Identify which cell holds the provided text, then report its [x, y] central coordinate. 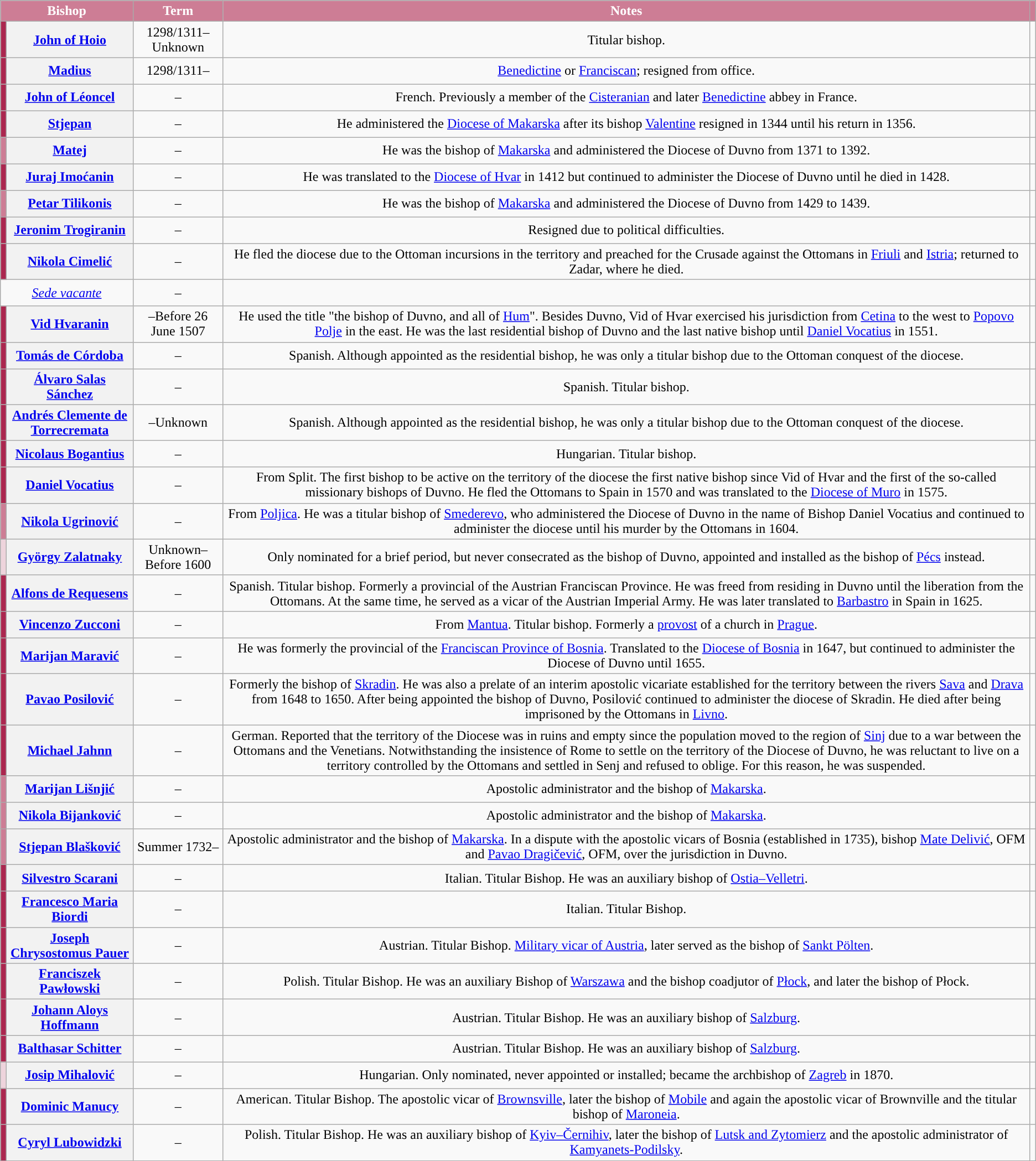
1298/1311– [178, 71]
György Zalatnaky [70, 557]
Tomás de Córdoba [70, 355]
Johann Aloys Hoffmann [70, 1017]
Marijan Lišnjić [70, 789]
Vid Hvaranin [70, 324]
Silvestro Scarani [70, 878]
Cyryl Lubowidzki [70, 1142]
Michael Jahnn [70, 750]
Francesco Maria Biordi [70, 910]
Marijan Maravić [70, 655]
Balthasar Schitter [70, 1049]
Italian. Titular Bishop. He was an auxiliary bishop of Ostia–Velletri. [626, 878]
Dominic Manucy [70, 1107]
Franciszek Pawłowski [70, 982]
–Before 26 June 1507 [178, 324]
Sede vacante [66, 293]
Matej [70, 151]
Italian. Titular Bishop. [626, 910]
Andrés Clemente de Torrecremata [70, 423]
Nicolaus Bogantius [70, 454]
Hungarian. Only nominated, never appointed or installed; became the archbishop of Zagreb in 1870. [626, 1075]
Resigned due to political difficulties. [626, 230]
He was the bishop of Makarska and administered the Diocese of Duvno from 1371 to 1392. [626, 151]
Benedictine or Franciscan; resigned from office. [626, 71]
Notes [626, 11]
Nikola Bijanković [70, 816]
Hungarian. Titular bishop. [626, 454]
French. Previously a member of the Cisteranian and later Benedictine abbey in France. [626, 97]
Jeronim Trogiranin [70, 230]
–Unknown [178, 423]
Josip Mihalović [70, 1075]
Spanish. Titular bishop. [626, 386]
Nikola Ugrinović [70, 521]
He administered the Diocese of Makarska after its bishop Valentine resigned in 1344 until his return in 1356. [626, 124]
Austrian. Titular Bishop. Military vicar of Austria, later served as the bishop of Sankt Pölten. [626, 945]
1298/1311–Unknown [178, 40]
He was the bishop of Makarska and administered the Diocese of Duvno from 1429 to 1439. [626, 204]
Vincenzo Zucconi [70, 624]
Polish. Titular Bishop. He was an auxiliary Bishop of Warszawa and the bishop coadjutor of Płock, and later the bishop of Płock. [626, 982]
Bishop [66, 11]
Pavao Posilović [70, 699]
Juraj Imoćanin [70, 177]
Petar Tilikonis [70, 204]
Madius [70, 71]
Summer 1732– [178, 847]
Only nominated for a brief period, but never consecrated as the bishop of Duvno, appointed and installed as the bishop of Pécs instead. [626, 557]
Alfons de Requesens [70, 593]
Term [178, 11]
Nikola Cimelić [70, 261]
Daniel Vocatius [70, 485]
Joseph Chrysostomus Pauer [70, 945]
Stjepan Blašković [70, 847]
John of Hoio [70, 40]
Stjepan [70, 124]
Unknown–Before 1600 [178, 557]
Titular bishop. [626, 40]
From Mantua. Titular bishop. Formerly a provost of a church in Prague. [626, 624]
Álvaro Salas Sánchez [70, 386]
He was translated to the Diocese of Hvar in 1412 but continued to administer the Diocese of Duvno until he died in 1428. [626, 177]
John of Léoncel [70, 97]
